Identify which cell holds the provided text, then report its (x, y) central coordinate. 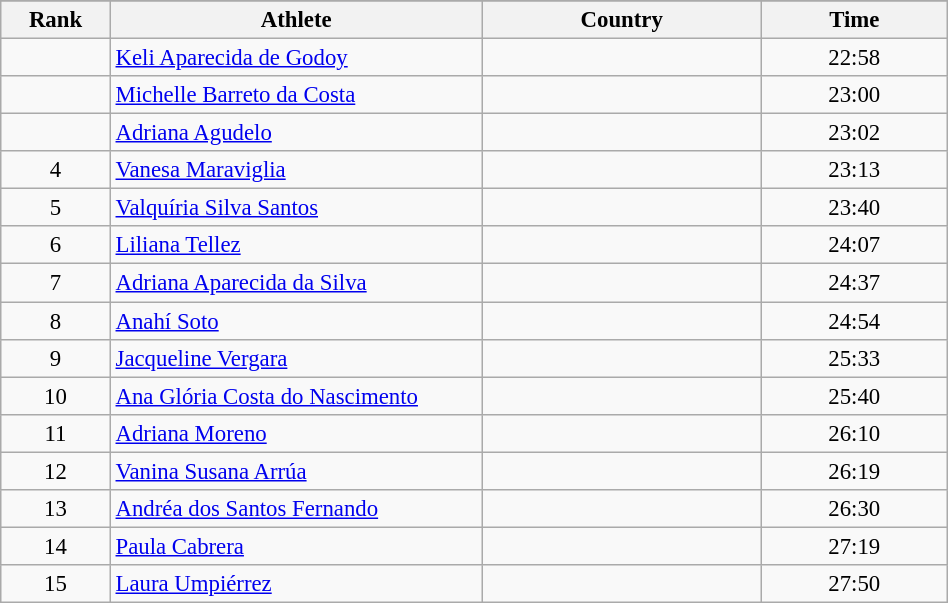
Anahí Soto (296, 321)
Country (622, 20)
Liliana Tellez (296, 245)
25:33 (854, 358)
23:40 (854, 208)
12 (56, 471)
Paula Cabrera (296, 546)
10 (56, 396)
Andréa dos Santos Fernando (296, 509)
Michelle Barreto da Costa (296, 95)
Keli Aparecida de Godoy (296, 58)
25:40 (854, 396)
24:37 (854, 283)
23:13 (854, 170)
13 (56, 509)
4 (56, 170)
27:50 (854, 584)
11 (56, 433)
Adriana Agudelo (296, 133)
Adriana Moreno (296, 433)
26:30 (854, 509)
Jacqueline Vergara (296, 358)
27:19 (854, 546)
Laura Umpiérrez (296, 584)
Vanesa Maraviglia (296, 170)
Athlete (296, 20)
Ana Glória Costa do Nascimento (296, 396)
26:19 (854, 471)
7 (56, 283)
8 (56, 321)
14 (56, 546)
Adriana Aparecida da Silva (296, 283)
24:54 (854, 321)
Time (854, 20)
26:10 (854, 433)
5 (56, 208)
6 (56, 245)
Rank (56, 20)
15 (56, 584)
Vanina Susana Arrúa (296, 471)
24:07 (854, 245)
9 (56, 358)
Valquíria Silva Santos (296, 208)
22:58 (854, 58)
23:02 (854, 133)
23:00 (854, 95)
